From the cell containing the given text, extract its center point as [X, Y] coordinate. 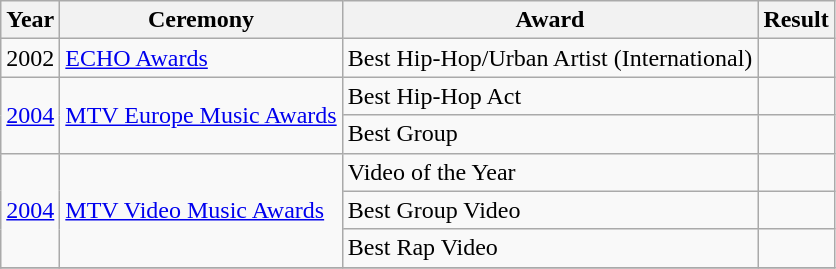
Best Group Video [550, 210]
2002 [30, 58]
Video of the Year [550, 172]
Ceremony [201, 20]
ECHO Awards [201, 58]
MTV Video Music Awards [201, 210]
Best Group [550, 134]
Best Hip-Hop/Urban Artist (International) [550, 58]
Best Rap Video [550, 248]
Award [550, 20]
MTV Europe Music Awards [201, 115]
Result [796, 20]
Best Hip-Hop Act [550, 96]
Year [30, 20]
